Detect which cell encompasses the target text, then output its [x, y] center coordinate. 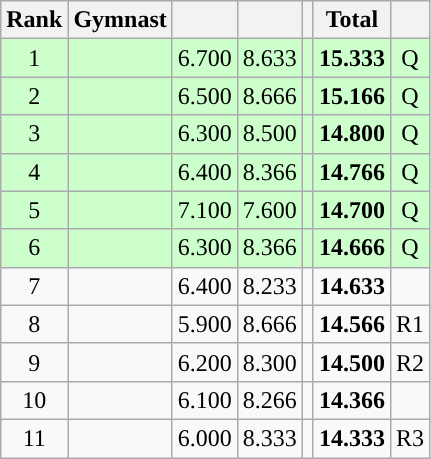
14.766 [352, 172]
8.333 [270, 438]
1 [34, 58]
8.633 [270, 58]
14.666 [352, 248]
9 [34, 362]
15.166 [352, 96]
4 [34, 172]
6.700 [204, 58]
11 [34, 438]
6.100 [204, 400]
8 [34, 324]
7.100 [204, 210]
14.366 [352, 400]
R1 [410, 324]
10 [34, 400]
Total [352, 20]
R2 [410, 362]
14.566 [352, 324]
6.500 [204, 96]
14.700 [352, 210]
3 [34, 134]
15.333 [352, 58]
14.500 [352, 362]
8.233 [270, 286]
6.200 [204, 362]
7 [34, 286]
8.266 [270, 400]
Gymnast [120, 20]
Rank [34, 20]
R3 [410, 438]
5.900 [204, 324]
5 [34, 210]
14.633 [352, 286]
7.600 [270, 210]
6.000 [204, 438]
14.800 [352, 134]
8.500 [270, 134]
6 [34, 248]
14.333 [352, 438]
2 [34, 96]
8.300 [270, 362]
